Search for the cell housing the specified text and yield its [X, Y] center coordinate. 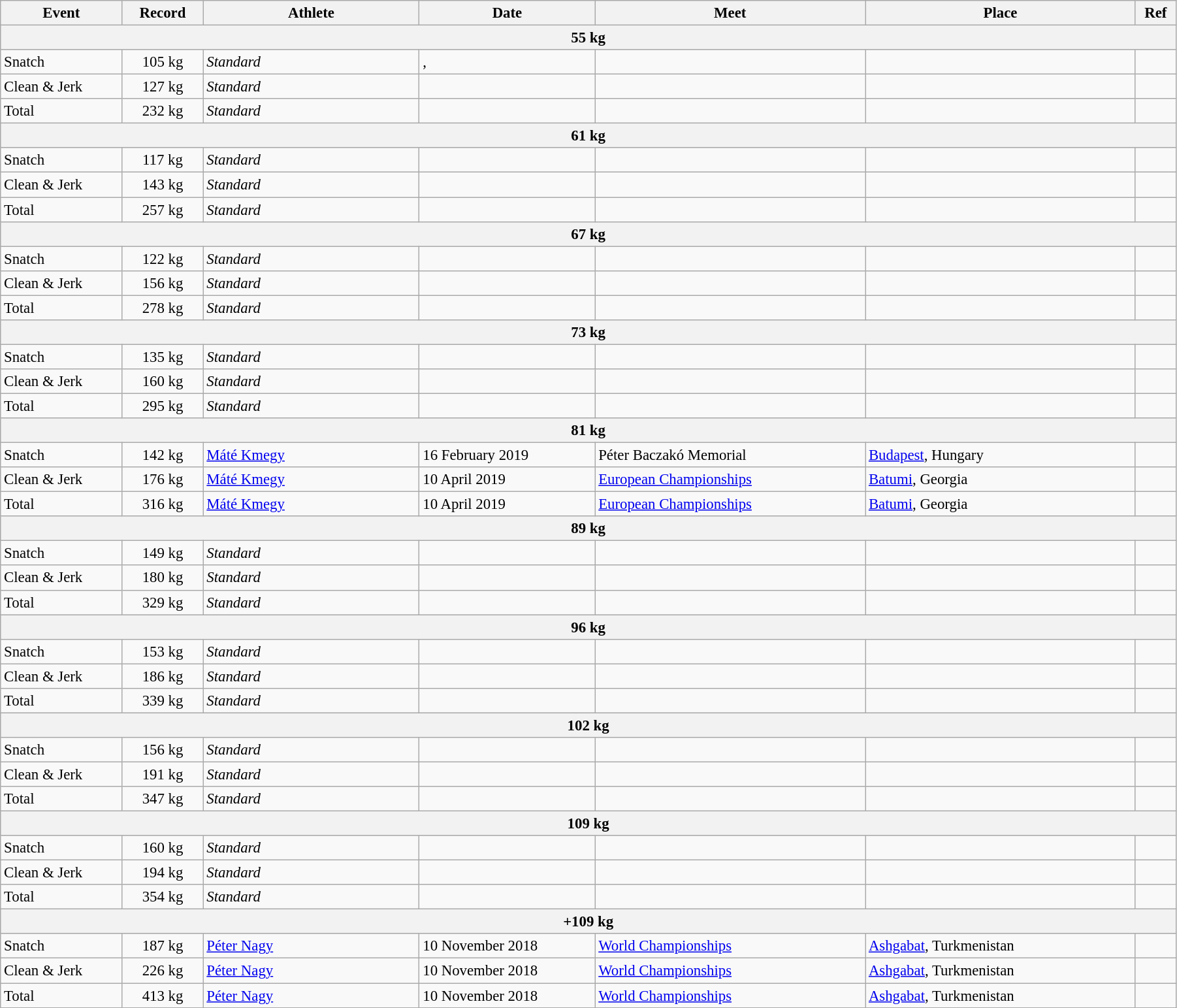
, [507, 62]
135 kg [163, 357]
347 kg [163, 799]
67 kg [588, 234]
Meet [730, 13]
295 kg [163, 406]
142 kg [163, 455]
153 kg [163, 651]
186 kg [163, 676]
354 kg [163, 897]
55 kg [588, 38]
105 kg [163, 62]
257 kg [163, 210]
Date [507, 13]
Athlete [311, 13]
96 kg [588, 627]
413 kg [163, 996]
149 kg [163, 553]
122 kg [163, 259]
Budapest, Hungary [1001, 455]
Péter Baczakó Memorial [730, 455]
191 kg [163, 774]
278 kg [163, 308]
187 kg [163, 947]
81 kg [588, 431]
316 kg [163, 504]
109 kg [588, 824]
+109 kg [588, 922]
102 kg [588, 725]
180 kg [163, 578]
143 kg [163, 185]
339 kg [163, 701]
Record [163, 13]
89 kg [588, 528]
226 kg [163, 971]
16 February 2019 [507, 455]
194 kg [163, 873]
61 kg [588, 136]
73 kg [588, 333]
117 kg [163, 160]
Event [61, 13]
232 kg [163, 111]
Ref [1155, 13]
176 kg [163, 480]
329 kg [163, 602]
Place [1001, 13]
127 kg [163, 87]
